Search for the cell housing the specified text and yield its [x, y] center coordinate. 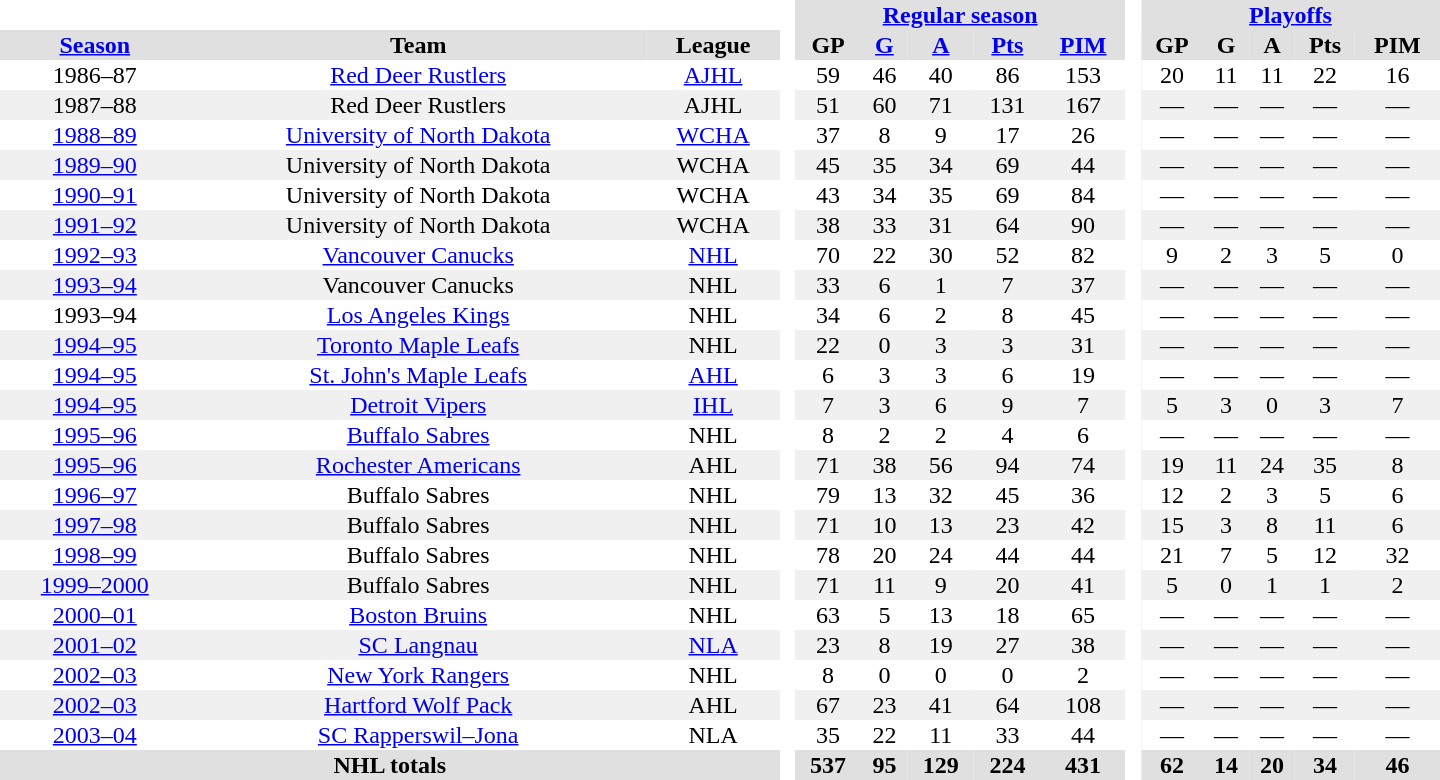
1987–88 [95, 105]
40 [942, 75]
1998–99 [95, 555]
94 [1008, 465]
10 [884, 525]
17 [1008, 135]
2001–02 [95, 645]
15 [1172, 525]
1999–2000 [95, 585]
14 [1226, 765]
537 [828, 765]
2000–01 [95, 615]
1988–89 [95, 135]
Detroit Vipers [418, 405]
153 [1084, 75]
1991–92 [95, 225]
2003–04 [95, 735]
Toronto Maple Leafs [418, 345]
42 [1084, 525]
62 [1172, 765]
27 [1008, 645]
Playoffs [1290, 15]
59 [828, 75]
431 [1084, 765]
63 [828, 615]
82 [1084, 255]
4 [1008, 435]
84 [1084, 195]
1989–90 [95, 165]
Season [95, 45]
224 [1008, 765]
1996–97 [95, 495]
16 [1398, 75]
Boston Bruins [418, 615]
1990–91 [95, 195]
108 [1084, 705]
30 [942, 255]
65 [1084, 615]
New York Rangers [418, 675]
129 [942, 765]
Los Angeles Kings [418, 315]
26 [1084, 135]
78 [828, 555]
Regular season [960, 15]
18 [1008, 615]
Rochester Americans [418, 465]
St. John's Maple Leafs [418, 375]
SC Langnau [418, 645]
NHL totals [390, 765]
56 [942, 465]
51 [828, 105]
1997–98 [95, 525]
79 [828, 495]
52 [1008, 255]
70 [828, 255]
Team [418, 45]
1986–87 [95, 75]
95 [884, 765]
SC Rapperswil–Jona [418, 735]
131 [1008, 105]
1992–93 [95, 255]
IHL [714, 405]
74 [1084, 465]
86 [1008, 75]
43 [828, 195]
60 [884, 105]
90 [1084, 225]
Hartford Wolf Pack [418, 705]
167 [1084, 105]
21 [1172, 555]
67 [828, 705]
36 [1084, 495]
League [714, 45]
